Capture the cell that displays the provided text and extract its (x, y) central coordinate. 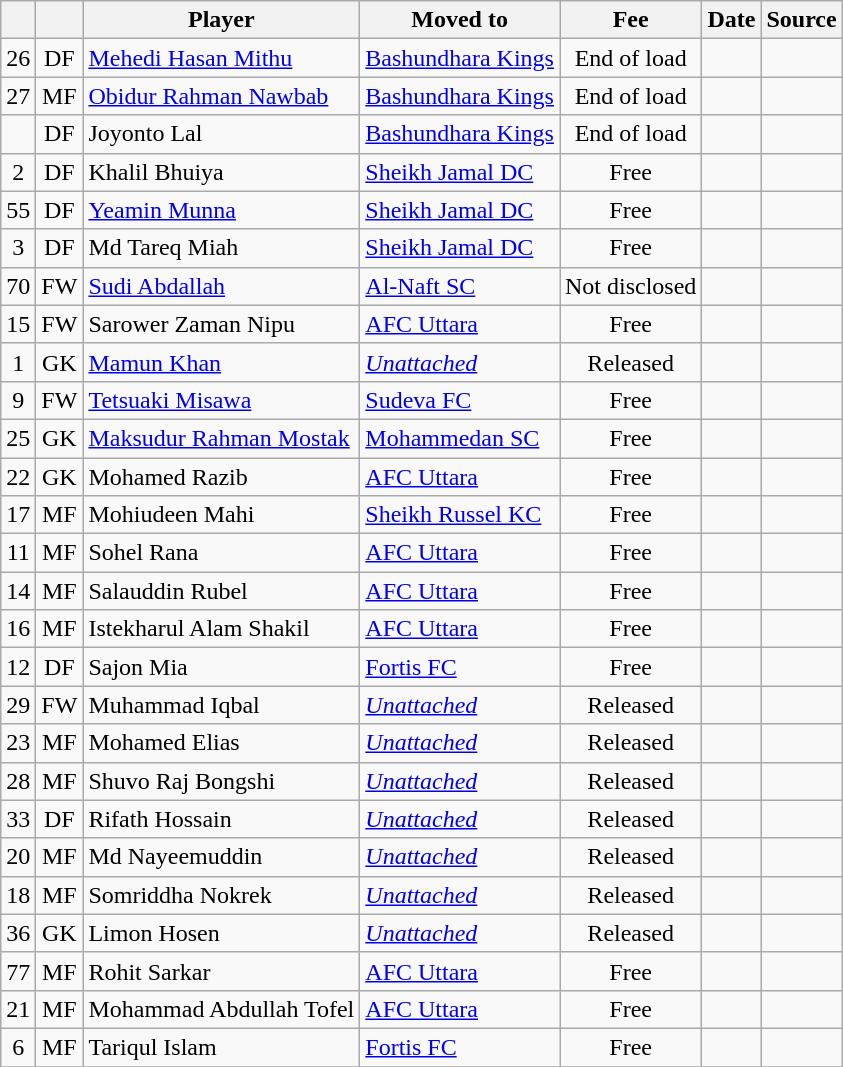
16 (18, 629)
Somriddha Nokrek (222, 895)
Sajon Mia (222, 667)
1 (18, 362)
Istekharul Alam Shakil (222, 629)
70 (18, 286)
Mehedi Hasan Mithu (222, 58)
23 (18, 743)
Source (802, 20)
9 (18, 400)
Not disclosed (631, 286)
Mamun Khan (222, 362)
Limon Hosen (222, 933)
Khalil Bhuiya (222, 172)
Player (222, 20)
Sudi Abdallah (222, 286)
Sudeva FC (460, 400)
14 (18, 591)
3 (18, 248)
Tetsuaki Misawa (222, 400)
27 (18, 96)
2 (18, 172)
11 (18, 553)
Joyonto Lal (222, 134)
Rifath Hossain (222, 819)
Mohamed Razib (222, 477)
Muhammad Iqbal (222, 705)
28 (18, 781)
Rohit Sarkar (222, 971)
20 (18, 857)
Sarower Zaman Nipu (222, 324)
Mohiudeen Mahi (222, 515)
Date (732, 20)
Maksudur Rahman Mostak (222, 438)
Mohammedan SC (460, 438)
55 (18, 210)
29 (18, 705)
6 (18, 1047)
Mohammad Abdullah Tofel (222, 1009)
25 (18, 438)
17 (18, 515)
77 (18, 971)
15 (18, 324)
18 (18, 895)
Md Tareq Miah (222, 248)
Fee (631, 20)
Obidur Rahman Nawbab (222, 96)
Tariqul Islam (222, 1047)
33 (18, 819)
Sohel Rana (222, 553)
12 (18, 667)
Al-Naft SC (460, 286)
Md Nayeemuddin (222, 857)
22 (18, 477)
Moved to (460, 20)
26 (18, 58)
21 (18, 1009)
Yeamin Munna (222, 210)
36 (18, 933)
Shuvo Raj Bongshi (222, 781)
Sheikh Russel KC (460, 515)
Mohamed Elias (222, 743)
Salauddin Rubel (222, 591)
